Pinpoint the cell where the given text exists, returning its [x, y] midpoint coordinate. 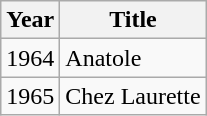
Year [30, 20]
1964 [30, 58]
Anatole [133, 58]
Chez Laurette [133, 96]
1965 [30, 96]
Title [133, 20]
